Provide the (X, Y) coordinate of the cell's center where the given text is located.  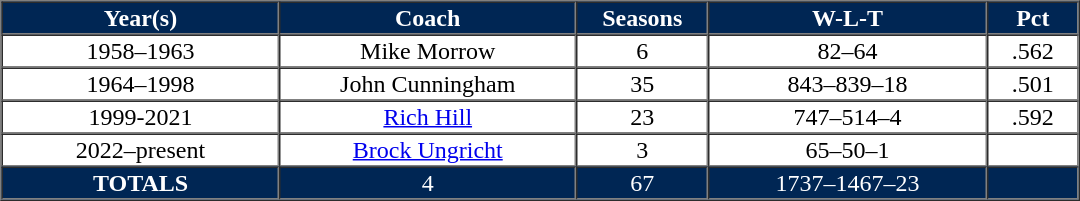
1737–1467–23 (848, 182)
2022–present (141, 150)
Year(s) (141, 18)
82–64 (848, 50)
35 (642, 84)
3 (642, 150)
Seasons (642, 18)
4 (428, 182)
747–514–4 (848, 116)
6 (642, 50)
65–50–1 (848, 150)
.562 (1034, 50)
67 (642, 182)
Rich Hill (428, 116)
Brock Ungricht (428, 150)
843–839–18 (848, 84)
1964–1998 (141, 84)
Mike Morrow (428, 50)
Coach (428, 18)
1958–1963 (141, 50)
.592 (1034, 116)
TOTALS (141, 182)
1999-2021 (141, 116)
John Cunningham (428, 84)
W-L-T (848, 18)
Pct (1034, 18)
.501 (1034, 84)
23 (642, 116)
